Search for the cell housing the specified text and yield its [X, Y] center coordinate. 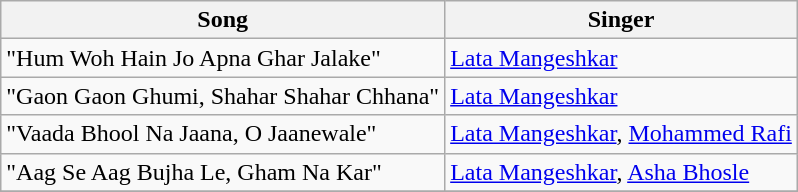
"Aag Se Aag Bujha Le, Gham Na Kar" [223, 172]
Song [223, 20]
"Hum Woh Hain Jo Apna Ghar Jalake" [223, 58]
Lata Mangeshkar, Asha Bhosle [622, 172]
Lata Mangeshkar, Mohammed Rafi [622, 134]
"Gaon Gaon Ghumi, Shahar Shahar Chhana" [223, 96]
Singer [622, 20]
"Vaada Bhool Na Jaana, O Jaanewale" [223, 134]
